Return the (X, Y) coordinate for the center point of the cell that contains the specified text.  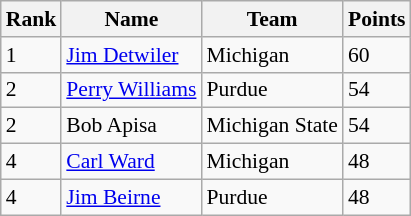
Name (131, 19)
Rank (32, 19)
1 (32, 55)
Jim Detwiler (131, 55)
Bob Apisa (131, 126)
Jim Beirne (131, 197)
Perry Williams (131, 90)
Michigan State (272, 126)
60 (377, 55)
Points (377, 19)
Carl Ward (131, 162)
Team (272, 19)
